Determine the [X, Y] coordinate at the center of the cell enclosing the given text.  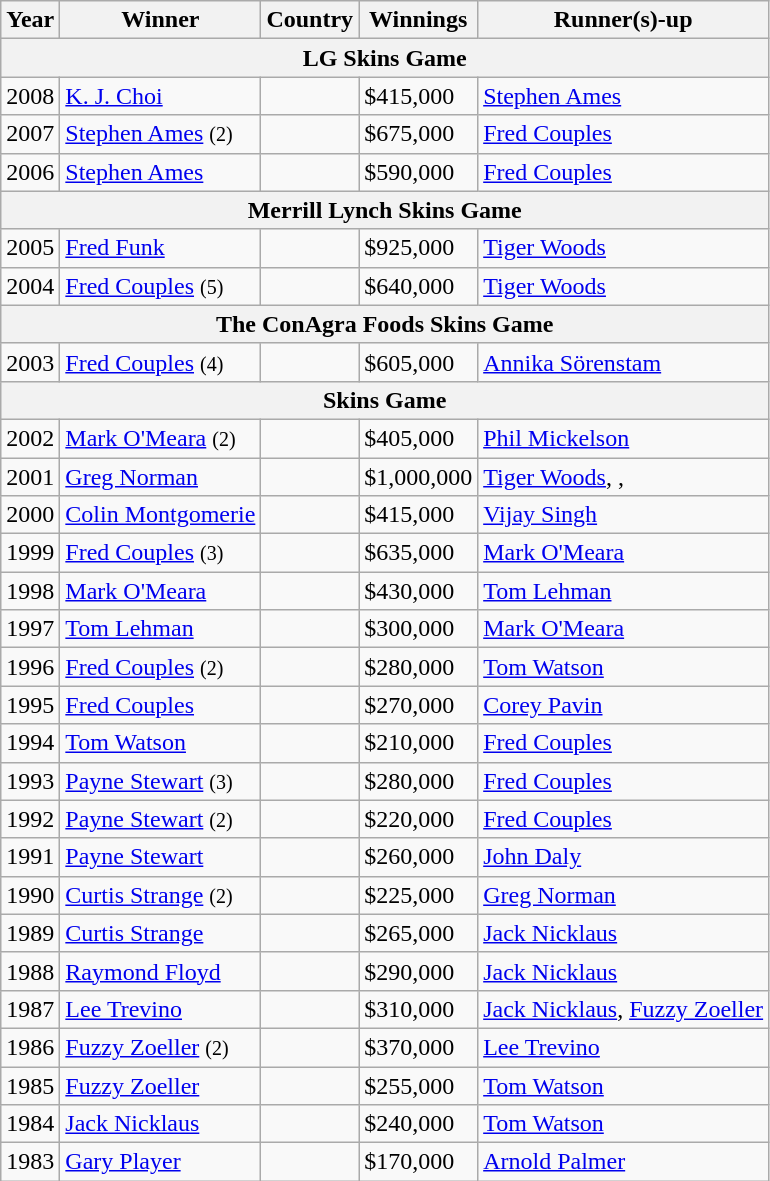
K. J. Choi [160, 96]
2001 [30, 477]
$635,000 [418, 553]
John Daly [624, 857]
Jack Nicklaus, Fuzzy Zoeller [624, 1009]
$925,000 [418, 248]
Winner [160, 20]
Corey Pavin [624, 705]
2005 [30, 248]
$290,000 [418, 971]
1988 [30, 971]
LG Skins Game [385, 58]
Tiger Woods, , [624, 477]
Arnold Palmer [624, 1162]
$225,000 [418, 895]
$265,000 [418, 933]
2008 [30, 96]
Winnings [418, 20]
$405,000 [418, 438]
1987 [30, 1009]
Payne Stewart [160, 857]
$240,000 [418, 1124]
1993 [30, 781]
$370,000 [418, 1047]
2003 [30, 362]
$310,000 [418, 1009]
1999 [30, 553]
2007 [30, 134]
$1,000,000 [418, 477]
Fred Couples (5) [160, 286]
1998 [30, 591]
$170,000 [418, 1162]
Fred Couples (2) [160, 667]
1984 [30, 1124]
Fred Couples (3) [160, 553]
1986 [30, 1047]
$260,000 [418, 857]
1992 [30, 819]
Payne Stewart (2) [160, 819]
Gary Player [160, 1162]
$255,000 [418, 1085]
Stephen Ames (2) [160, 134]
2000 [30, 515]
1990 [30, 895]
2006 [30, 172]
Curtis Strange (2) [160, 895]
Country [310, 20]
$675,000 [418, 134]
Mark O'Meara (2) [160, 438]
Colin Montgomerie [160, 515]
1994 [30, 743]
$270,000 [418, 705]
1989 [30, 933]
Fuzzy Zoeller [160, 1085]
$300,000 [418, 629]
1985 [30, 1085]
1997 [30, 629]
$210,000 [418, 743]
Merrill Lynch Skins Game [385, 210]
Year [30, 20]
$640,000 [418, 286]
1991 [30, 857]
$220,000 [418, 819]
Phil Mickelson [624, 438]
Annika Sörenstam [624, 362]
$605,000 [418, 362]
Fred Funk [160, 248]
Curtis Strange [160, 933]
Raymond Floyd [160, 971]
1983 [30, 1162]
2004 [30, 286]
$590,000 [418, 172]
1996 [30, 667]
The ConAgra Foods Skins Game [385, 324]
$430,000 [418, 591]
Skins Game [385, 400]
Fuzzy Zoeller (2) [160, 1047]
Runner(s)-up [624, 20]
Payne Stewart (3) [160, 781]
Fred Couples (4) [160, 362]
2002 [30, 438]
1995 [30, 705]
Vijay Singh [624, 515]
